Return the (x, y) coordinate for the center point of the cell that contains the specified text.  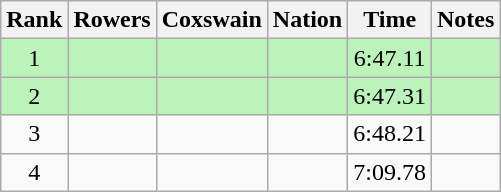
3 (34, 134)
7:09.78 (390, 172)
Nation (307, 20)
1 (34, 58)
6:47.11 (390, 58)
2 (34, 96)
Time (390, 20)
4 (34, 172)
Notes (465, 20)
Coxswain (212, 20)
6:48.21 (390, 134)
6:47.31 (390, 96)
Rowers (112, 20)
Rank (34, 20)
